Detect which cell encompasses the target text, then output its (x, y) center coordinate. 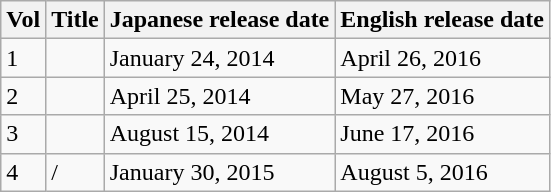
Vol (24, 20)
May 27, 2016 (442, 96)
April 26, 2016 (442, 58)
January 30, 2015 (220, 172)
January 24, 2014 (220, 58)
Title (76, 20)
June 17, 2016 (442, 134)
1 (24, 58)
2 (24, 96)
3 (24, 134)
April 25, 2014 (220, 96)
/ (76, 172)
August 5, 2016 (442, 172)
Japanese release date (220, 20)
English release date (442, 20)
4 (24, 172)
August 15, 2014 (220, 134)
